From the cell containing the given text, extract its center point as (x, y) coordinate. 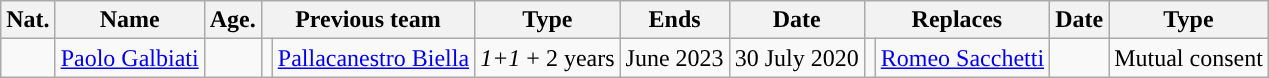
30 July 2020 (796, 58)
Romeo Sacchetti (962, 58)
Previous team (368, 20)
Paolo Galbiati (130, 58)
Name (130, 20)
1+1 + 2 years (548, 58)
Ends (674, 20)
Age. (232, 20)
Mutual consent (1189, 58)
Nat. (28, 20)
Pallacanestro Biella (373, 58)
June 2023 (674, 58)
Replaces (956, 20)
